Provide the [X, Y] coordinate of the cell's center where the given text is located.  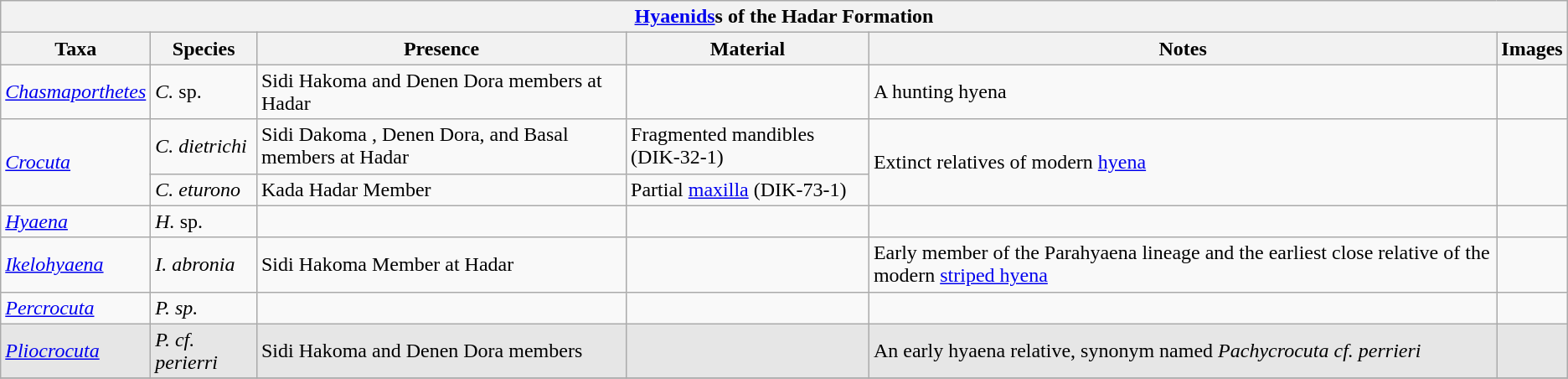
Chasmaporthetes [75, 92]
Ikelohyaena [75, 265]
Species [204, 49]
Images [1532, 49]
Hyaena [75, 221]
Hyaenidss of the Hadar Formation [784, 17]
Notes [1183, 49]
An early hyaena relative, synonym named Pachycrocuta cf. perrieri [1183, 350]
Fragmented mandibles (DIK-32-1) [748, 146]
A hunting hyena [1183, 92]
P. sp. [204, 308]
Sidi Hakoma Member at Hadar [441, 265]
Crocuta [75, 163]
Taxa [75, 49]
Pliocrocuta [75, 350]
Extinct relatives of modern hyena [1183, 163]
C. dietrichi [204, 146]
Early member of the Parahyaena lineage and the earliest close relative of the modern striped hyena [1183, 265]
C. sp. [204, 92]
Sidi Hakoma and Denen Dora members [441, 350]
Partial maxilla (DIK-73-1) [748, 189]
C. eturono [204, 189]
Sidi Dakoma , Denen Dora, and Basal members at Hadar [441, 146]
H. sp. [204, 221]
Presence [441, 49]
I. abronia [204, 265]
Material [748, 49]
Sidi Hakoma and Denen Dora members at Hadar [441, 92]
P. cf. perierri [204, 350]
Percrocuta [75, 308]
Kada Hadar Member [441, 189]
